Detect which cell encompasses the target text, then output its [x, y] center coordinate. 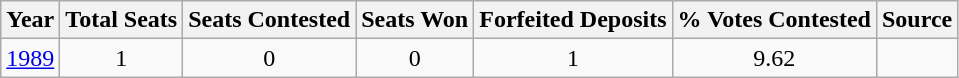
Seats Won [415, 20]
Forfeited Deposits [573, 20]
% Votes Contested [774, 20]
Total Seats [122, 20]
Year [30, 20]
9.62 [774, 58]
Source [916, 20]
1989 [30, 58]
Seats Contested [270, 20]
